Capture the cell that displays the provided text and extract its [x, y] central coordinate. 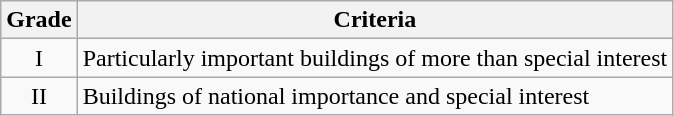
II [39, 96]
Criteria [375, 20]
Buildings of national importance and special interest [375, 96]
I [39, 58]
Grade [39, 20]
Particularly important buildings of more than special interest [375, 58]
